For the text-containing cell, return its midpoint in (X, Y) coordinate format. 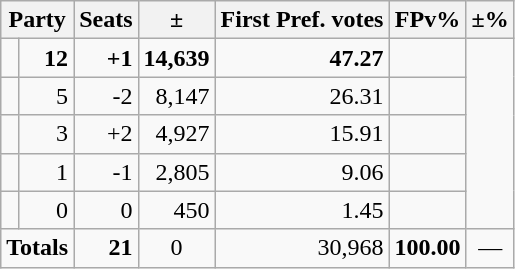
+1 (106, 58)
-1 (106, 172)
-2 (106, 96)
4,927 (176, 134)
2,805 (176, 172)
±% (490, 20)
Seats (106, 20)
5 (46, 96)
First Pref. votes (302, 20)
47.27 (302, 58)
1.45 (302, 210)
± (176, 20)
8,147 (176, 96)
21 (106, 248)
1 (46, 172)
100.00 (428, 248)
3 (46, 134)
FPv% (428, 20)
14,639 (176, 58)
— (490, 248)
Totals (38, 248)
+2 (106, 134)
9.06 (302, 172)
Party (38, 20)
30,968 (302, 248)
26.31 (302, 96)
450 (176, 210)
15.91 (302, 134)
12 (46, 58)
